Find where the given text appears and provide that cell's center as [x, y] coordinate. 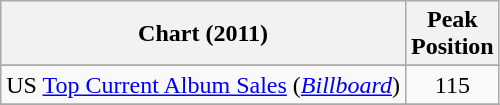
Chart (2011) [204, 34]
Peak Position [452, 34]
115 [452, 85]
US Top Current Album Sales (Billboard) [204, 85]
